Return (x, y) of the center of cell containing provided text 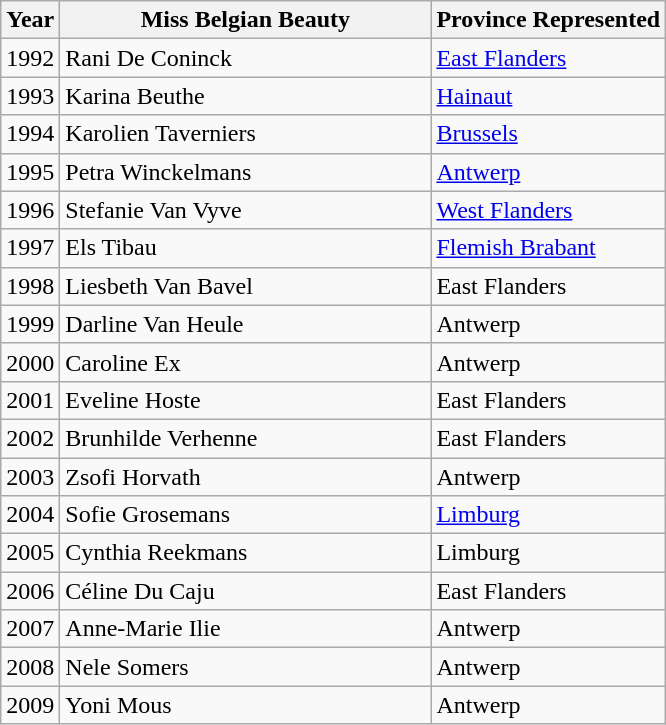
2009 (30, 705)
2007 (30, 629)
Karolien Taverniers (246, 134)
2002 (30, 438)
Karina Beuthe (246, 96)
Els Tibau (246, 248)
1994 (30, 134)
1995 (30, 172)
Year (30, 20)
1997 (30, 248)
Stefanie Van Vyve (246, 210)
2008 (30, 667)
Brussels (548, 134)
West Flanders (548, 210)
Petra Winckelmans (246, 172)
Nele Somers (246, 667)
Anne-Marie Ilie (246, 629)
Zsofi Horvath (246, 477)
Yoni Mous (246, 705)
2001 (30, 400)
2004 (30, 515)
Province Represented (548, 20)
Darline Van Heule (246, 324)
Rani De Coninck (246, 58)
Brunhilde Verhenne (246, 438)
2006 (30, 591)
Céline Du Caju (246, 591)
Sofie Grosemans (246, 515)
2000 (30, 362)
2003 (30, 477)
2005 (30, 553)
1998 (30, 286)
Caroline Ex (246, 362)
Hainaut (548, 96)
1993 (30, 96)
Flemish Brabant (548, 248)
1992 (30, 58)
Eveline Hoste (246, 400)
1999 (30, 324)
Miss Belgian Beauty (246, 20)
Cynthia Reekmans (246, 553)
Liesbeth Van Bavel (246, 286)
1996 (30, 210)
